Locate the cell with the specified text and output its [X, Y] center coordinate. 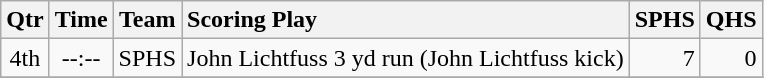
Qtr [25, 20]
0 [731, 58]
4th [25, 58]
Scoring Play [406, 20]
QHS [731, 20]
Time [81, 20]
Team [147, 20]
John Lichtfuss 3 yd run (John Lichtfuss kick) [406, 58]
7 [664, 58]
--:-- [81, 58]
